Pinpoint the cell where the given text exists, returning its [X, Y] midpoint coordinate. 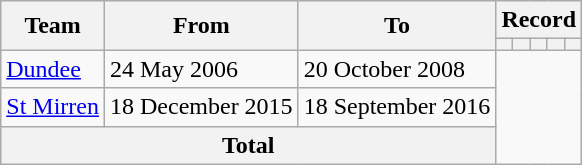
From [201, 26]
18 September 2016 [397, 107]
Team [53, 26]
20 October 2008 [397, 69]
Record [539, 20]
Total [248, 145]
24 May 2006 [201, 69]
18 December 2015 [201, 107]
Dundee [53, 69]
St Mirren [53, 107]
To [397, 26]
